Output the (X, Y) coordinate of the center of the cell containing the given text.  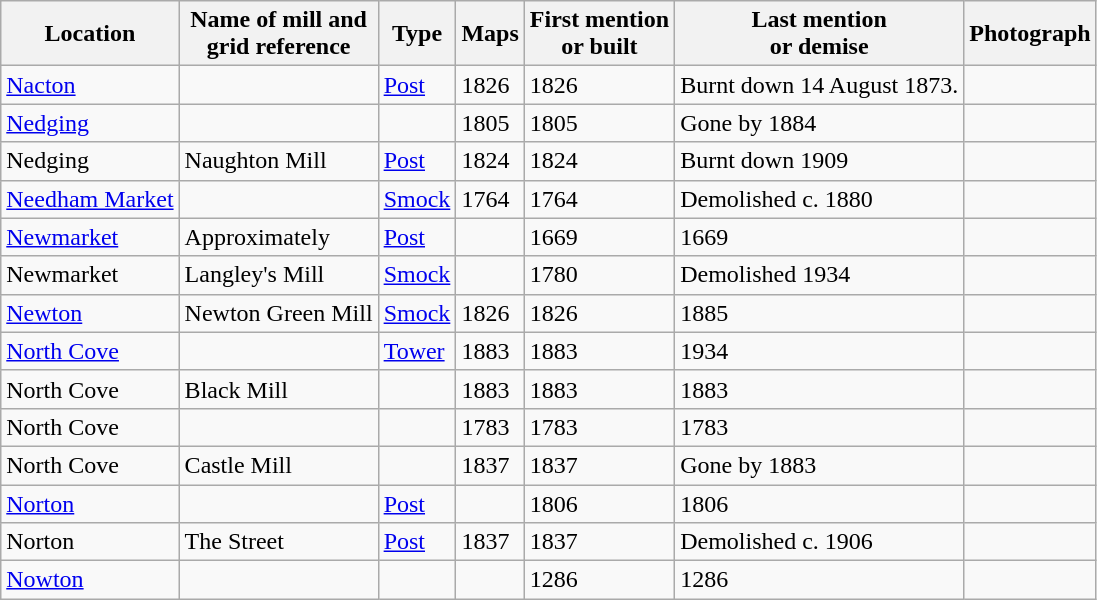
Burnt down 1909 (820, 161)
1780 (599, 275)
Needham Market (90, 199)
Nowton (90, 580)
Newton (90, 313)
Demolished c. 1880 (820, 199)
Maps (490, 34)
Last mention or demise (820, 34)
Name of mill andgrid reference (278, 34)
The Street (278, 542)
Naughton Mill (278, 161)
Location (90, 34)
Gone by 1884 (820, 123)
Type (417, 34)
Nacton (90, 85)
Black Mill (278, 389)
Langley's Mill (278, 275)
Tower (417, 351)
Gone by 1883 (820, 465)
Demolished 1934 (820, 275)
Approximately (278, 237)
Newton Green Mill (278, 313)
1934 (820, 351)
Photograph (1030, 34)
Castle Mill (278, 465)
Demolished c. 1906 (820, 542)
Burnt down 14 August 1873. (820, 85)
1885 (820, 313)
First mentionor built (599, 34)
